Locate the cell with the specified text and output its (x, y) center coordinate. 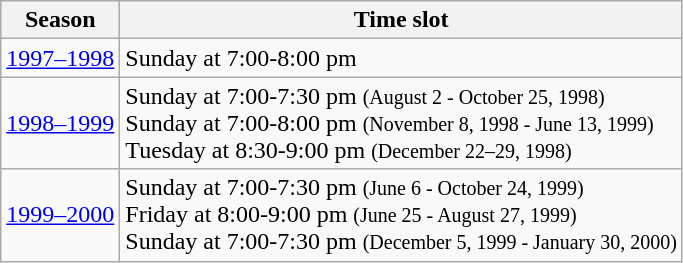
Season (60, 20)
1999–2000 (60, 215)
1997–1998 (60, 58)
1998–1999 (60, 123)
Sunday at 7:00-8:00 pm (402, 58)
Time slot (402, 20)
